Extract the (X, Y) coordinate from the center of the cell holding the provided text.  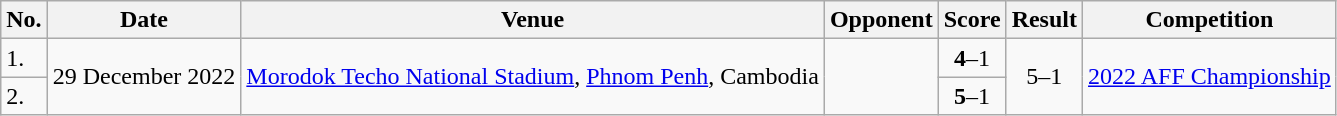
Competition (1210, 20)
Morodok Techo National Stadium, Phnom Penh, Cambodia (533, 77)
29 December 2022 (144, 77)
2022 AFF Championship (1210, 77)
No. (24, 20)
Venue (533, 20)
2. (24, 96)
1. (24, 58)
Score (972, 20)
Opponent (881, 20)
Result (1044, 20)
4–1 (972, 58)
Date (144, 20)
